Identify which cell holds the provided text, then report its (x, y) central coordinate. 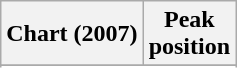
Chart (2007) (72, 34)
Peakposition (189, 34)
